Provide the [X, Y] coordinate of the cell's center where the given text is located.  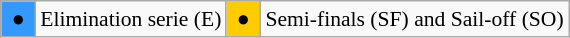
Elimination serie (E) [130, 19]
Semi-finals (SF) and Sail-off (SO) [414, 19]
